Search for the cell housing the specified text and yield its [x, y] center coordinate. 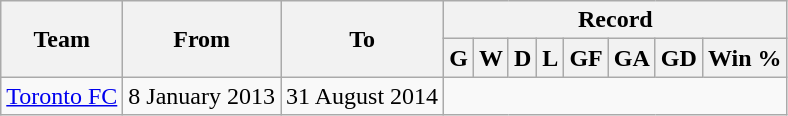
GA [632, 58]
G [459, 58]
To [362, 39]
8 January 2013 [202, 96]
31 August 2014 [362, 96]
Win % [744, 58]
From [202, 39]
Toronto FC [62, 96]
Team [62, 39]
Record [616, 20]
D [522, 58]
W [490, 58]
GD [678, 58]
L [550, 58]
GF [586, 58]
